Detect which cell encompasses the target text, then output its (X, Y) center coordinate. 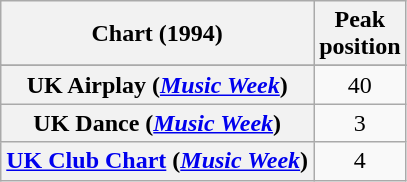
3 (360, 123)
Peakposition (360, 34)
UK Club Chart (Music Week) (158, 161)
Chart (1994) (158, 34)
4 (360, 161)
UK Dance (Music Week) (158, 123)
UK Airplay (Music Week) (158, 85)
40 (360, 85)
